Detect which cell encompasses the target text, then output its (X, Y) center coordinate. 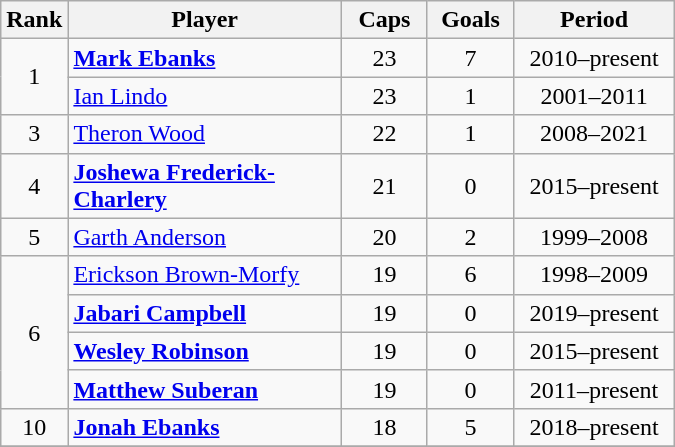
2019–present (594, 313)
Caps (384, 20)
Player (205, 20)
2018–present (594, 427)
Jonah Ebanks (205, 427)
22 (384, 134)
2008–2021 (594, 134)
Mark Ebanks (205, 58)
Ian Lindo (205, 96)
Theron Wood (205, 134)
18 (384, 427)
7 (470, 58)
21 (384, 186)
Matthew Suberan (205, 389)
2010–present (594, 58)
Wesley Robinson (205, 351)
4 (34, 186)
1998–2009 (594, 275)
3 (34, 134)
Erickson Brown-Morfy (205, 275)
Jabari Campbell (205, 313)
10 (34, 427)
Joshewa Frederick-Charlery (205, 186)
Garth Anderson (205, 237)
2011–present (594, 389)
20 (384, 237)
1999–2008 (594, 237)
Rank (34, 20)
Period (594, 20)
Goals (470, 20)
2 (470, 237)
2001–2011 (594, 96)
